Identify which cell holds the provided text, then report its (X, Y) central coordinate. 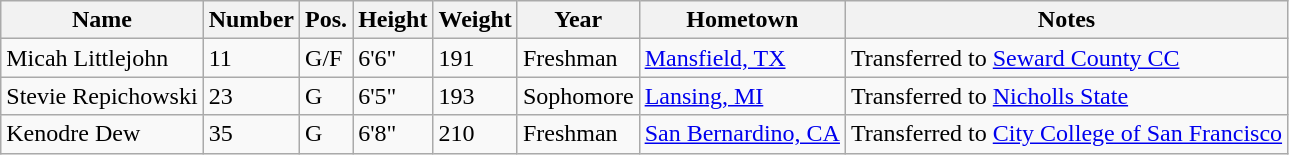
191 (475, 58)
6'5" (393, 96)
Pos. (326, 20)
6'8" (393, 134)
Sophomore (578, 96)
11 (251, 58)
G/F (326, 58)
Transferred to City College of San Francisco (1066, 134)
Height (393, 20)
San Bernardino, CA (742, 134)
Kenodre Dew (102, 134)
35 (251, 134)
6'6" (393, 58)
Notes (1066, 20)
210 (475, 134)
Year (578, 20)
Mansfield, TX (742, 58)
Micah Littlejohn (102, 58)
Hometown (742, 20)
193 (475, 96)
Transferred to Seward County CC (1066, 58)
Name (102, 20)
Transferred to Nicholls State (1066, 96)
23 (251, 96)
Weight (475, 20)
Stevie Repichowski (102, 96)
Number (251, 20)
Lansing, MI (742, 96)
